Return (X, Y) of the center of cell containing provided text 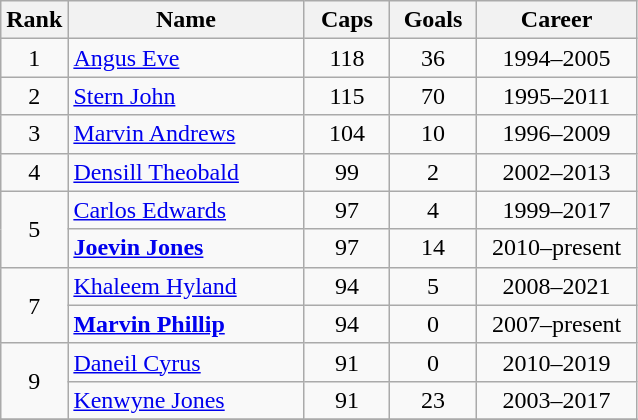
Rank (34, 20)
2002–2013 (556, 172)
Career (556, 20)
1995–2011 (556, 96)
36 (433, 58)
Joevin Jones (186, 248)
70 (433, 96)
115 (347, 96)
2003–2017 (556, 400)
Goals (433, 20)
Marvin Andrews (186, 134)
1999–2017 (556, 210)
118 (347, 58)
10 (433, 134)
Khaleem Hyland (186, 286)
2010–2019 (556, 362)
2007–present (556, 324)
Caps (347, 20)
Marvin Phillip (186, 324)
Angus Eve (186, 58)
3 (34, 134)
Carlos Edwards (186, 210)
Daneil Cyrus (186, 362)
Stern John (186, 96)
Kenwyne Jones (186, 400)
14 (433, 248)
99 (347, 172)
23 (433, 400)
9 (34, 381)
2010–present (556, 248)
2008–2021 (556, 286)
1996–2009 (556, 134)
1994–2005 (556, 58)
104 (347, 134)
7 (34, 305)
Densill Theobald (186, 172)
Name (186, 20)
1 (34, 58)
